Return the (x, y) coordinate for the center point of the cell that contains the specified text.  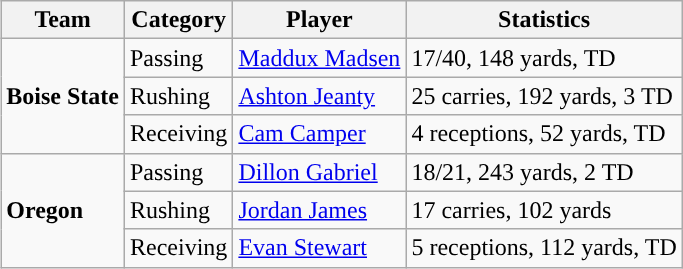
Jordan James (320, 210)
Oregon (63, 210)
Player (320, 20)
4 receptions, 52 yards, TD (544, 134)
Boise State (63, 96)
Cam Camper (320, 134)
Team (63, 20)
5 receptions, 112 yards, TD (544, 248)
25 carries, 192 yards, 3 TD (544, 96)
Category (178, 20)
Statistics (544, 20)
Evan Stewart (320, 248)
Ashton Jeanty (320, 96)
17 carries, 102 yards (544, 210)
Maddux Madsen (320, 58)
18/21, 243 yards, 2 TD (544, 172)
17/40, 148 yards, TD (544, 58)
Dillon Gabriel (320, 172)
